For the text-containing cell, return its midpoint in (x, y) coordinate format. 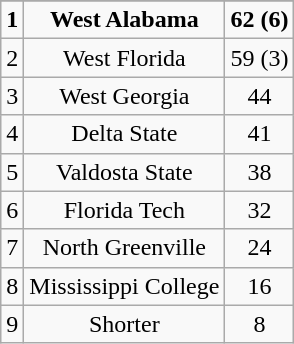
6 (12, 210)
4 (12, 134)
24 (260, 248)
59 (3) (260, 58)
Mississippi College (124, 286)
Valdosta State (124, 172)
7 (12, 248)
9 (12, 324)
2 (12, 58)
32 (260, 210)
1 (12, 20)
North Greenville (124, 248)
16 (260, 286)
5 (12, 172)
38 (260, 172)
West Florida (124, 58)
Delta State (124, 134)
West Alabama (124, 20)
Florida Tech (124, 210)
44 (260, 96)
Shorter (124, 324)
62 (6) (260, 20)
3 (12, 96)
41 (260, 134)
West Georgia (124, 96)
